Pinpoint the cell where the given text exists, returning its (x, y) midpoint coordinate. 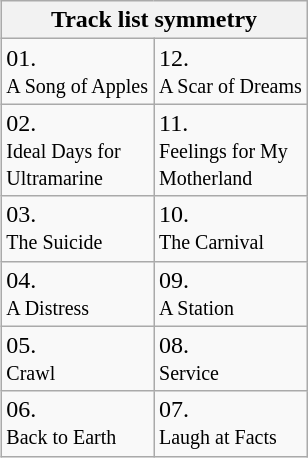
12. A Scar of Dreams (231, 72)
Track list symmetry (154, 20)
08. Service (231, 358)
09. A Station (231, 294)
05. Crawl (78, 358)
11. Feelings for MyMotherland (231, 150)
01. A Song of Apples (78, 72)
06. Back to Earth (78, 424)
04. A Distress (78, 294)
10. The Carnival (231, 228)
07. Laugh at Facts (231, 424)
03. The Suicide (78, 228)
02. Ideal Days forUltramarine (78, 150)
